Capture the cell that displays the provided text and extract its (x, y) central coordinate. 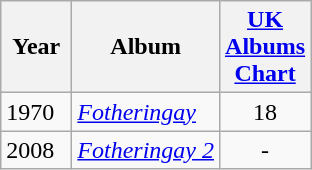
Fotheringay (146, 112)
Album (146, 47)
2008 (36, 150)
Fotheringay 2 (146, 150)
UK Albums Chart (266, 47)
- (266, 150)
18 (266, 112)
1970 (36, 112)
Year (36, 47)
